Capture the cell that displays the provided text and extract its (X, Y) central coordinate. 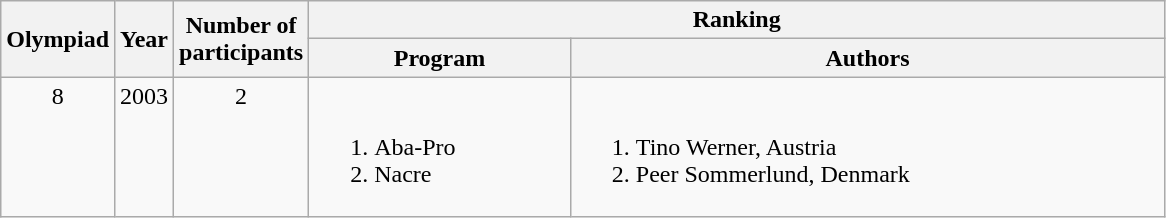
Ranking (737, 20)
Program (440, 58)
Tino Werner, AustriaPeer Sommerlund, Denmark (867, 147)
2003 (144, 147)
Authors (867, 58)
Aba-ProNacre (440, 147)
Year (144, 39)
Number ofparticipants (242, 39)
Olympiad (58, 39)
8 (58, 147)
2 (242, 147)
